For the text-containing cell, return its midpoint in (x, y) coordinate format. 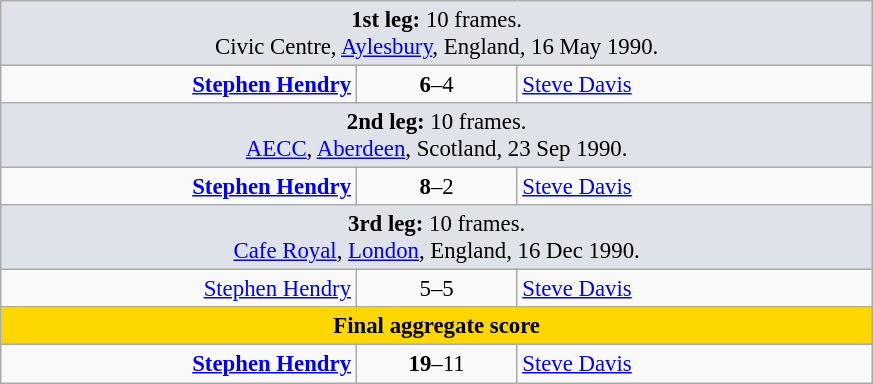
6–4 (436, 85)
2nd leg: 10 frames.AECC, Aberdeen, Scotland, 23 Sep 1990. (437, 136)
1st leg: 10 frames.Civic Centre, Aylesbury, England, 16 May 1990. (437, 34)
Final aggregate score (437, 327)
3rd leg: 10 frames.Cafe Royal, London, England, 16 Dec 1990. (437, 238)
19–11 (436, 364)
5–5 (436, 289)
8–2 (436, 187)
